Return (X, Y) of the center of cell containing provided text 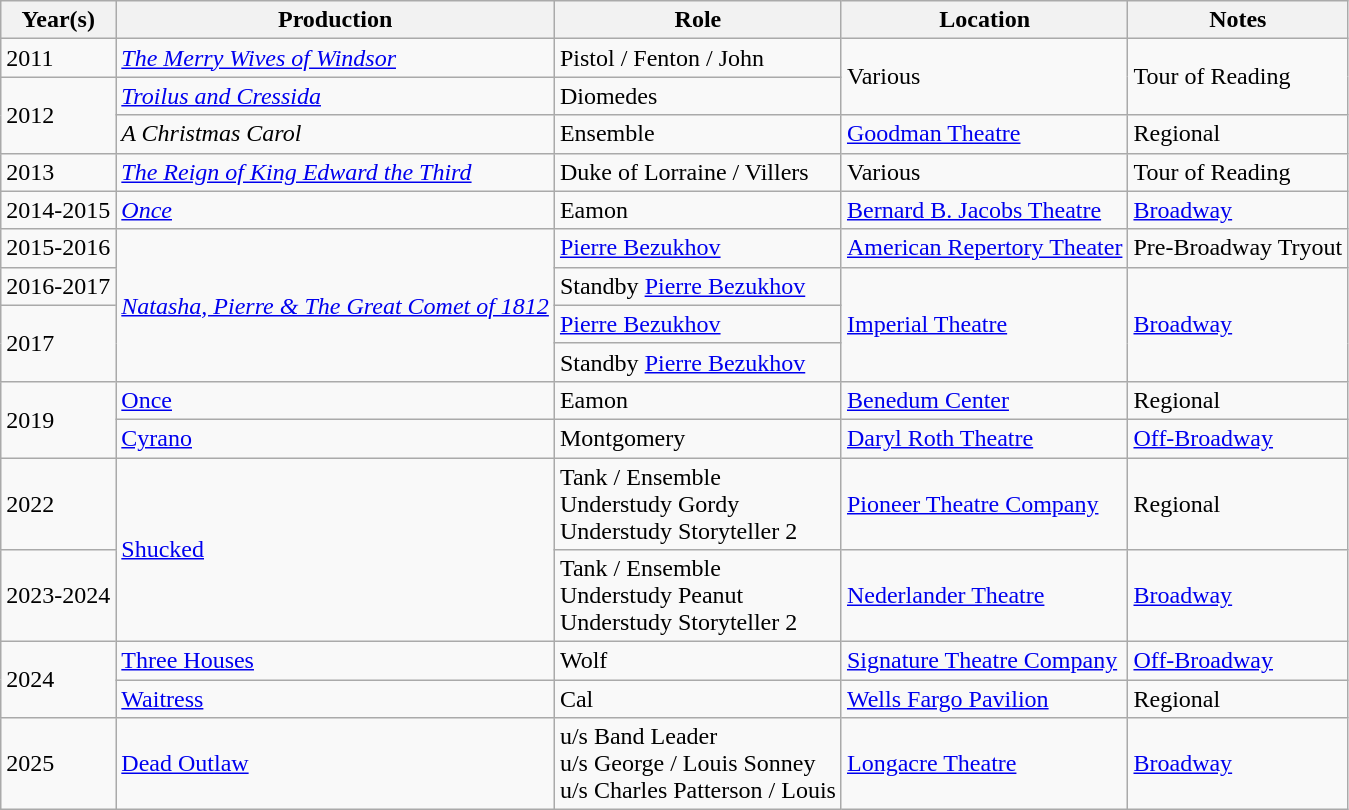
2012 (58, 115)
Natasha, Pierre & The Great Comet of 1812 (336, 305)
2022 (58, 504)
Cyrano (336, 438)
American Repertory Theater (984, 248)
A Christmas Carol (336, 134)
Wolf (698, 661)
u/s Band Leaderu/s George / Louis Sonneyu/s Charles Patterson / Louis (698, 764)
Goodman Theatre (984, 134)
Longacre Theatre (984, 764)
2017 (58, 343)
Signature Theatre Company (984, 661)
Location (984, 20)
Ensemble (698, 134)
2024 (58, 680)
Benedum Center (984, 400)
Production (336, 20)
The Reign of King Edward the Third (336, 172)
2019 (58, 419)
Three Houses (336, 661)
Troilus and Cressida (336, 96)
2016-2017 (58, 286)
The Merry Wives of Windsor (336, 58)
Bernard B. Jacobs Theatre (984, 210)
Imperial Theatre (984, 324)
2023-2024 (58, 596)
Tank / EnsembleUnderstudy PeanutUnderstudy Storyteller 2 (698, 596)
Pre-Broadway Tryout (1238, 248)
Year(s) (58, 20)
Duke of Lorraine / Villers (698, 172)
Pistol / Fenton / John (698, 58)
Tank / EnsembleUnderstudy GordyUnderstudy Storyteller 2 (698, 504)
Diomedes (698, 96)
2015-2016 (58, 248)
2011 (58, 58)
Role (698, 20)
Waitress (336, 699)
2025 (58, 764)
Shucked (336, 550)
2013 (58, 172)
Wells Fargo Pavilion (984, 699)
Nederlander Theatre (984, 596)
Daryl Roth Theatre (984, 438)
Pioneer Theatre Company (984, 504)
Cal (698, 699)
Montgomery (698, 438)
Dead Outlaw (336, 764)
Notes (1238, 20)
2014-2015 (58, 210)
